Find where the given text appears and provide that cell's center as [x, y] coordinate. 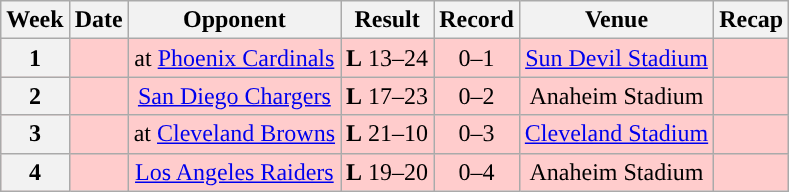
L 21–10 [388, 134]
L 19–20 [388, 172]
Date [98, 20]
Opponent [234, 20]
Venue [616, 20]
Recap [752, 20]
3 [35, 134]
Sun Devil Stadium [616, 58]
Los Angeles Raiders [234, 172]
1 [35, 58]
0–4 [477, 172]
Record [477, 20]
2 [35, 96]
at Cleveland Browns [234, 134]
L 13–24 [388, 58]
0–2 [477, 96]
at Phoenix Cardinals [234, 58]
Cleveland Stadium [616, 134]
San Diego Chargers [234, 96]
Week [35, 20]
L 17–23 [388, 96]
4 [35, 172]
0–3 [477, 134]
Result [388, 20]
0–1 [477, 58]
